Provide the [X, Y] coordinate of the cell's center where the given text is located.  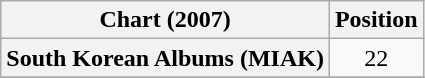
Chart (2007) [166, 20]
Position [376, 20]
22 [376, 58]
South Korean Albums (MIAK) [166, 58]
